Detect which cell encompasses the target text, then output its (X, Y) center coordinate. 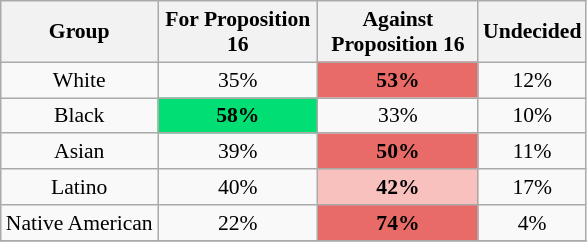
Group (80, 32)
12% (532, 80)
Against Proposition 16 (398, 32)
11% (532, 152)
74% (398, 223)
35% (238, 80)
White (80, 80)
17% (532, 187)
42% (398, 187)
53% (398, 80)
4% (532, 223)
Native American (80, 223)
39% (238, 152)
50% (398, 152)
Asian (80, 152)
Undecided (532, 32)
40% (238, 187)
10% (532, 116)
58% (238, 116)
Latino (80, 187)
33% (398, 116)
Black (80, 116)
For Proposition 16 (238, 32)
22% (238, 223)
